Capture the cell that displays the provided text and extract its (X, Y) central coordinate. 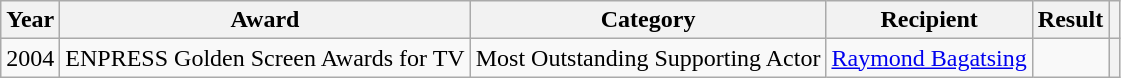
Raymond Bagatsing (929, 58)
Category (648, 20)
Most Outstanding Supporting Actor (648, 58)
Award (265, 20)
Recipient (929, 20)
Result (1070, 20)
Year (30, 20)
2004 (30, 58)
ENPRESS Golden Screen Awards for TV (265, 58)
